Locate the cell with the specified text and output its [x, y] center coordinate. 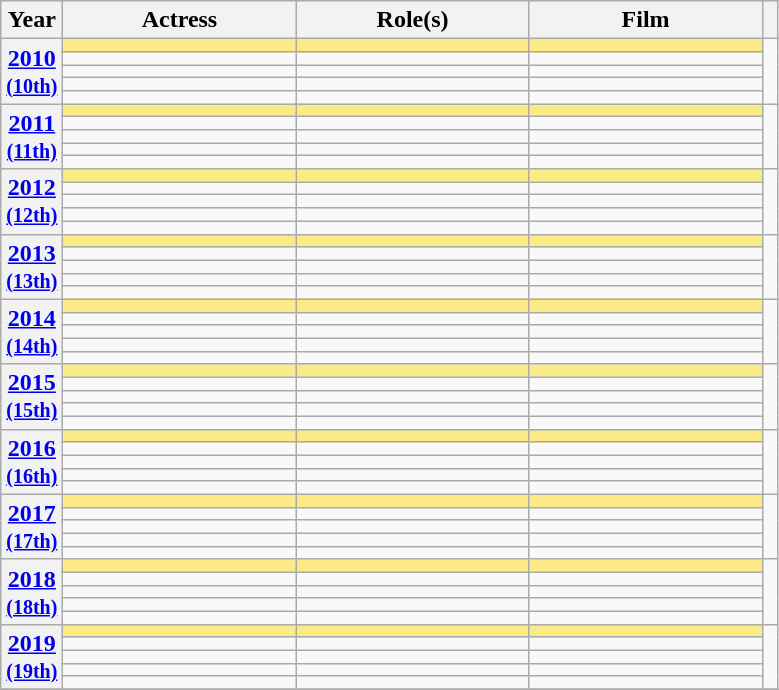
2014 (14th) [32, 332]
Role(s) [412, 20]
2011 (11th) [32, 136]
2019 (19th) [32, 656]
2012 (12th) [32, 202]
2016 (16th) [32, 462]
2013 (13th) [32, 266]
Year [32, 20]
2017 (17th) [32, 526]
2015 (15th) [32, 396]
Film [646, 20]
Actress [180, 20]
2010 (10th) [32, 72]
2018 (18th) [32, 592]
